Return (X, Y) of the center of cell containing provided text 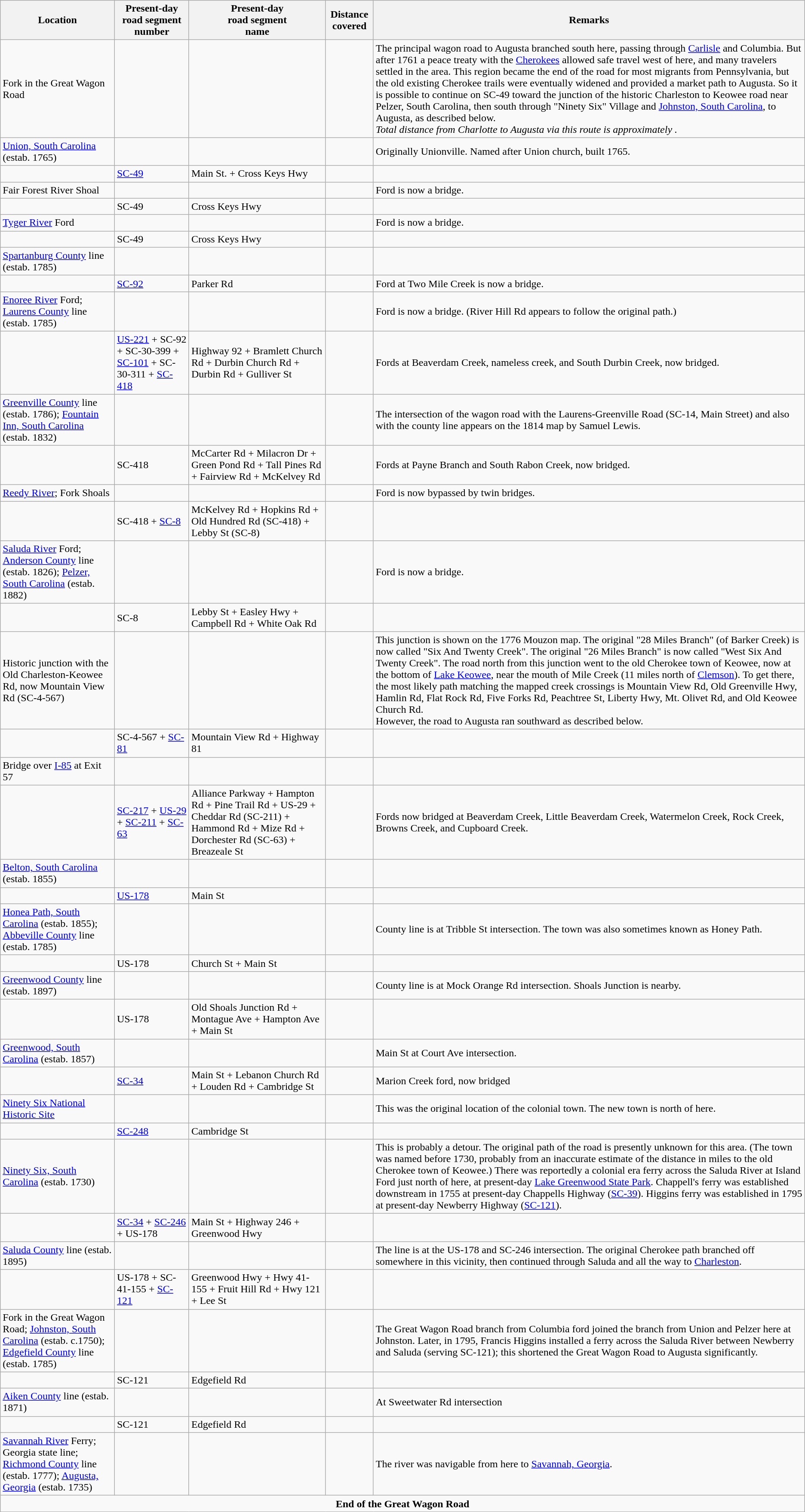
Main St (257, 896)
Location (58, 20)
McKelvey Rd + Hopkins Rd + Old Hundred Rd (SC-418) + Lebby St (SC-8) (257, 521)
SC-418 (151, 465)
Cambridge St (257, 1131)
Saluda County line (estab. 1895) (58, 1255)
Aiken County line (estab. 1871) (58, 1402)
Fork in the Great Wagon Road; Johnston, South Carolina (estab. c.1750); Edgefield County line (estab. 1785) (58, 1340)
Lebby St + Easley Hwy + Campbell Rd + White Oak Rd (257, 617)
Fords at Beaverdam Creek, nameless creek, and South Durbin Creek, now bridged. (589, 362)
SC-34 (151, 1081)
Greenville County line (estab. 1786); Fountain Inn, South Carolina (estab. 1832) (58, 420)
Church St + Main St (257, 963)
Marion Creek ford, now bridged (589, 1081)
Main St + Highway 246 + Greenwood Hwy (257, 1228)
Old Shoals Junction Rd + Montague Ave + Hampton Ave + Main St (257, 1019)
Ninety Six National Historic Site (58, 1109)
Savannah River Ferry; Georgia state line; Richmond County line (estab. 1777); Augusta, Georgia (estab. 1735) (58, 1464)
Saluda River Ford; Anderson County line (estab. 1826); Pelzer, South Carolina (estab. 1882) (58, 572)
SC-4-567 + SC-81 (151, 743)
SC-8 (151, 617)
Originally Unionville. Named after Union church, built 1765. (589, 151)
Ford is now a bridge. (River Hill Rd appears to follow the original path.) (589, 311)
Present-day road segment name (257, 20)
Fords now bridged at Beaverdam Creek, Little Beaverdam Creek, Watermelon Creek, Rock Creek, Browns Creek, and Cupboard Creek. (589, 822)
SC-248 (151, 1131)
Enoree River Ford; Laurens County line (estab. 1785) (58, 311)
Tyger River Ford (58, 223)
Bridge over I-85 at Exit 57 (58, 771)
Fork in the Great Wagon Road (58, 89)
Remarks (589, 20)
Ford is now bypassed by twin bridges. (589, 493)
The river was navigable from here to Savannah, Georgia. (589, 1464)
Greenwood Hwy + Hwy 41-155 + Fruit Hill Rd + Hwy 121 + Lee St (257, 1289)
Main St. + Cross Keys Hwy (257, 174)
Greenwood, South Carolina (estab. 1857) (58, 1052)
County line is at Mock Orange Rd intersection. Shoals Junction is nearby. (589, 985)
End of the Great Wagon Road (402, 1503)
This was the original location of the colonial town. The new town is north of here. (589, 1109)
Main St + Lebanon Church Rd + Louden Rd + Cambridge St (257, 1081)
Historic junction with the Old Charleston-Keowee Rd, now Mountain View Rd (SC-4-567) (58, 680)
Honea Path, South Carolina (estab. 1855); Abbeville County line (estab. 1785) (58, 929)
McCarter Rd + Milacron Dr + Green Pond Rd + Tall Pines Rd + Fairview Rd + McKelvey Rd (257, 465)
SC-418 + SC-8 (151, 521)
Reedy River; Fork Shoals (58, 493)
Ford at Two Mile Creek is now a bridge. (589, 283)
SC-34 + SC-246 + US-178 (151, 1228)
Parker Rd (257, 283)
US-221 + SC-92 + SC-30-399 + SC-101 + SC-30-311 + SC-418 (151, 362)
Highway 92 + Bramlett Church Rd + Durbin Church Rd + Durbin Rd + Gulliver St (257, 362)
At Sweetwater Rd intersection (589, 1402)
County line is at Tribble St intersection. The town was also sometimes known as Honey Path. (589, 929)
SC-217 + US-29 + SC-211 + SC-63 (151, 822)
Present-day road segment number (151, 20)
Alliance Parkway + Hampton Rd + Pine Trail Rd + US-29 + Cheddar Rd (SC-211) + Hammond Rd + Mize Rd + Dorchester Rd (SC-63) + Breazeale St (257, 822)
Fair Forest River Shoal (58, 190)
Distance covered (349, 20)
Spartanburg County line (estab. 1785) (58, 261)
Belton, South Carolina (estab. 1855) (58, 874)
Ninety Six, South Carolina (estab. 1730) (58, 1176)
Mountain View Rd + Highway 81 (257, 743)
SC-92 (151, 283)
Main St at Court Ave intersection. (589, 1052)
US-178 + SC-41-155 + SC-121 (151, 1289)
Greenwood County line (estab. 1897) (58, 985)
Fords at Payne Branch and South Rabon Creek, now bridged. (589, 465)
Union, South Carolina (estab. 1765) (58, 151)
